Capture the cell that displays the provided text and extract its (x, y) central coordinate. 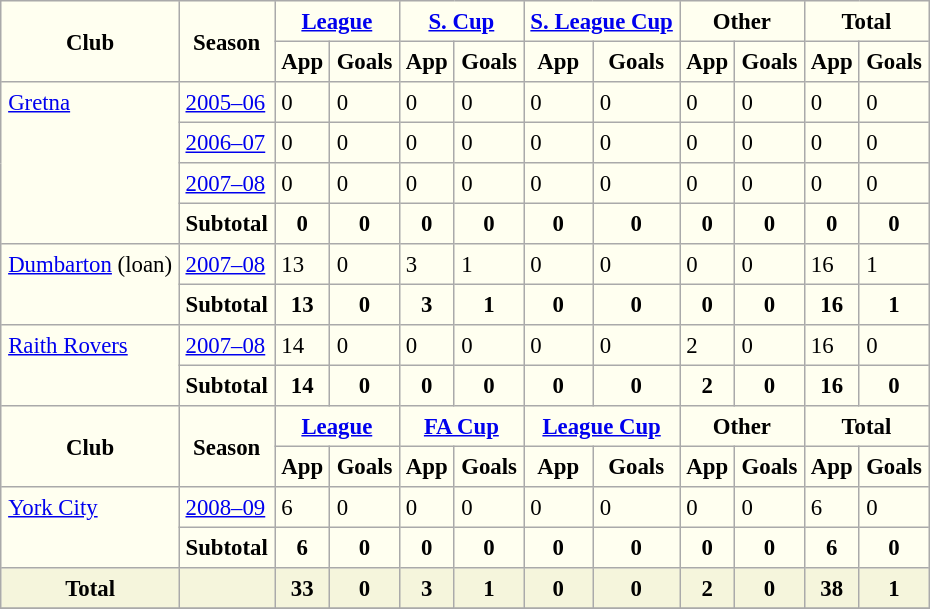
2006–07 (227, 142)
Raith Rovers (90, 366)
38 (832, 588)
S. League Cup (602, 21)
2008–09 (227, 507)
2005–06 (227, 102)
League Cup (602, 426)
York City (90, 528)
33 (302, 588)
FA Cup (462, 426)
Dumbarton (loan) (90, 284)
Gretna (90, 163)
S. Cup (462, 21)
